Scan for the cell matching the given text and deliver its [x, y] coordinate at center. 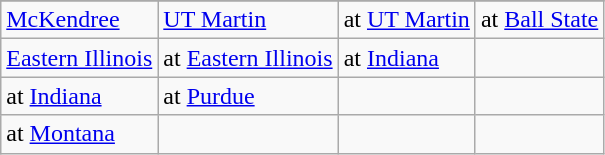
at Ball State [539, 20]
Eastern Illinois [80, 58]
UT Martin [248, 20]
McKendree [80, 20]
at Eastern Illinois [248, 58]
at Montana [80, 134]
at UT Martin [406, 20]
at Purdue [248, 96]
